For the text-containing cell, return its midpoint in (X, Y) coordinate format. 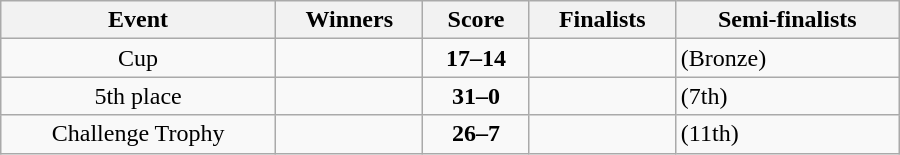
Winners (348, 20)
Semi-finalists (787, 20)
5th place (138, 96)
26–7 (476, 134)
17–14 (476, 58)
(11th) (787, 134)
31–0 (476, 96)
(Bronze) (787, 58)
Score (476, 20)
Finalists (602, 20)
(7th) (787, 96)
Challenge Trophy (138, 134)
Cup (138, 58)
Event (138, 20)
